Determine the (x, y) coordinate at the center of the cell enclosing the given text.  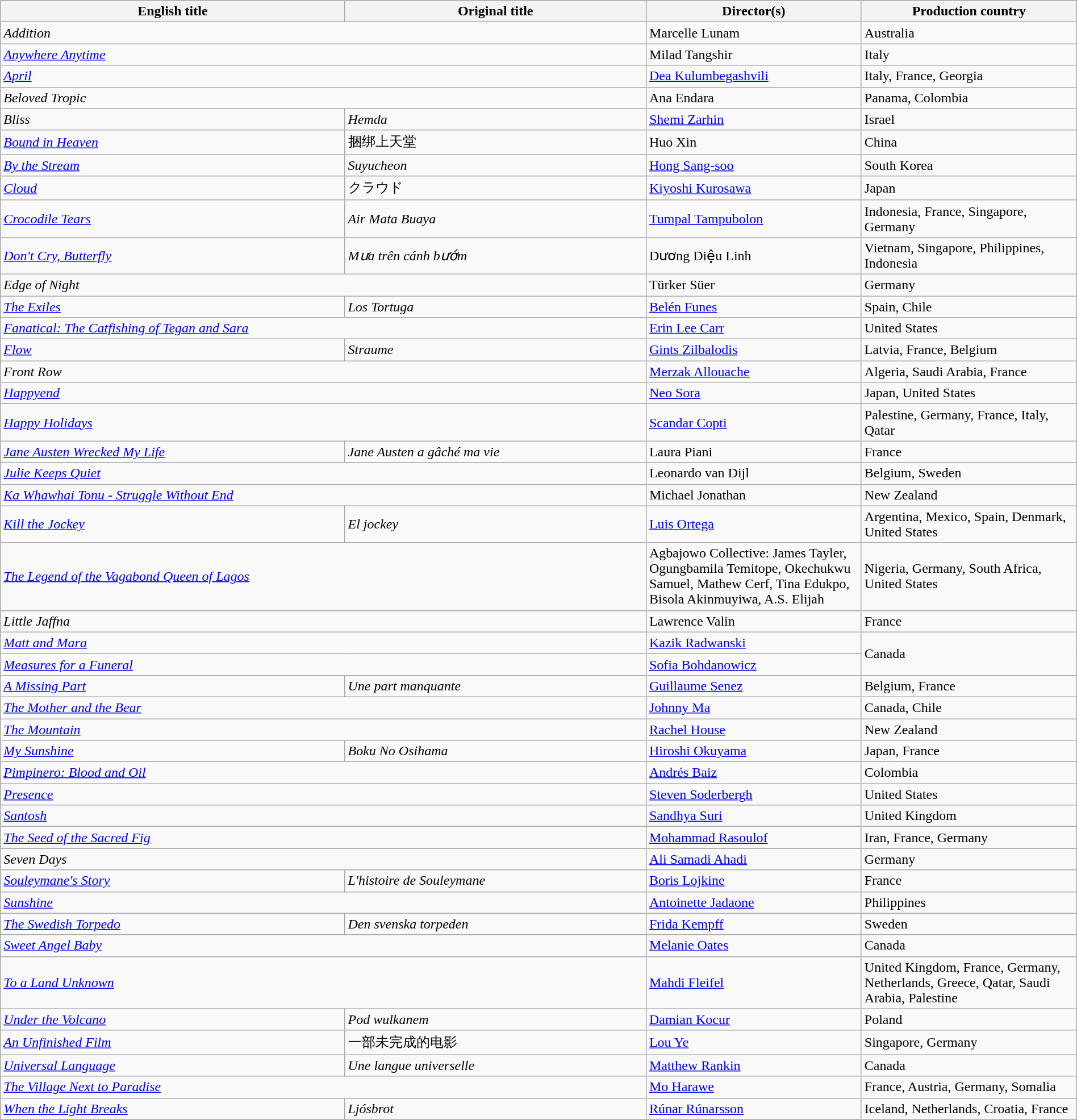
Matthew Rankin (753, 1065)
捆绑上天堂 (495, 142)
Sunshine (324, 902)
Cloud (173, 189)
Boris Lojkine (753, 881)
Pod wulkanem (495, 1019)
Sweet Angel Baby (324, 946)
Philippines (969, 902)
Pimpinero: Blood and Oil (324, 773)
Palestine, Germany, France, Italy, Qatar (969, 423)
Latvia, France, Belgium (969, 350)
Singapore, Germany (969, 1042)
Lawrence Valin (753, 621)
Mo Harawe (753, 1087)
Jane Austen Wrecked My Life (173, 452)
United Kingdom (969, 816)
Algeria, Saudi Arabia, France (969, 372)
Poland (969, 1019)
Italy (969, 55)
Bliss (173, 119)
The Legend of the Vagabond Queen of Lagos (324, 576)
Canada, Chile (969, 707)
Japan (969, 189)
April (324, 76)
Mưa trên cánh bướm (495, 256)
Suyucheon (495, 165)
Melanie Oates (753, 946)
Nigeria, Germany, South Africa, United States (969, 576)
An Unfinished Film (173, 1042)
Under the Volcano (173, 1019)
Johnny Ma (753, 707)
Milad Tangshir (753, 55)
Sweden (969, 924)
Laura Piani (753, 452)
Panama, Colombia (969, 98)
The Swedish Torpedo (173, 924)
Crocodile Tears (173, 218)
Addition (324, 33)
Bound in Heaven (173, 142)
Sandhya Suri (753, 816)
Une part manquante (495, 686)
Dea Kulumbegashvili (753, 76)
Don't Cry, Butterfly (173, 256)
Edge of Night (324, 285)
Jane Austen a gâché ma vie (495, 452)
Anywhere Anytime (324, 55)
Kill the Jockey (173, 524)
Den svenska torpeden (495, 924)
Andrés Baiz (753, 773)
Belgium, Sweden (969, 473)
Sofia Bohdanowicz (753, 664)
Straume (495, 350)
Une langue universelle (495, 1065)
Erin Lee Carr (753, 328)
クラウド (495, 189)
Kiyoshi Kurosawa (753, 189)
Souleymane's Story (173, 881)
Rachel House (753, 729)
Hiroshi Okuyama (753, 751)
Antoinette Jadaone (753, 902)
The Exiles (173, 306)
Colombia (969, 773)
Fanatical: The Catfishing of Tegan and Sara (324, 328)
The Seed of the Sacred Fig (324, 838)
Vietnam, Singapore, Philippines, Indonesia (969, 256)
Happy Holidays (324, 423)
Lou Ye (753, 1042)
Leonardo van Dijl (753, 473)
Boku No Osihama (495, 751)
Spain, Chile (969, 306)
South Korea (969, 165)
Neo Sora (753, 393)
Guillaume Senez (753, 686)
Australia (969, 33)
Steven Soderbergh (753, 794)
Mahdi Fleifel (753, 982)
Ali Samadi Ahadi (753, 859)
Ana Endara (753, 98)
Los Tortuga (495, 306)
Italy, France, Georgia (969, 76)
Tumpal Tampubolon (753, 218)
Scandar Copti (753, 423)
My Sunshine (173, 751)
France, Austria, Germany, Somalia (969, 1087)
Mohammad Rasoulof (753, 838)
Santosh (324, 816)
Türker Süer (753, 285)
When the Light Breaks (173, 1109)
Marcelle Lunam (753, 33)
Air Mata Buaya (495, 218)
Frida Kempff (753, 924)
Israel (969, 119)
Director(s) (753, 11)
Japan, France (969, 751)
A Missing Part (173, 686)
Gints Zilbalodis (753, 350)
Ljósbrot (495, 1109)
Original title (495, 11)
Happyend (324, 393)
English title (173, 11)
Japan, United States (969, 393)
By the Stream (173, 165)
Indonesia, France, Singapore, Germany (969, 218)
Presence (324, 794)
Hong Sang-soo (753, 165)
Belgium, France (969, 686)
Rúnar Rúnarsson (753, 1109)
Universal Language (173, 1065)
Ka Whawhai Tonu - Struggle Without End (324, 495)
Little Jaffna (324, 621)
Julie Keeps Quiet (324, 473)
Measures for a Funeral (324, 664)
Beloved Tropic (324, 98)
Michael Jonathan (753, 495)
一部未完成的电影 (495, 1042)
Hemda (495, 119)
The Mother and the Bear (324, 707)
Merzak Allouache (753, 372)
Iceland, Netherlands, Croatia, France (969, 1109)
Huo Xin (753, 142)
Flow (173, 350)
Luis Ortega (753, 524)
To a Land Unknown (324, 982)
Production country (969, 11)
Dương Diệu Linh (753, 256)
The Village Next to Paradise (324, 1087)
Belén Funes (753, 306)
Shemi Zarhin (753, 119)
L'histoire de Souleymane (495, 881)
Matt and Mara (324, 643)
China (969, 142)
Damian Kocur (753, 1019)
Seven Days (324, 859)
Argentina, Mexico, Spain, Denmark, United States (969, 524)
The Mountain (324, 729)
El jockey (495, 524)
Agbajowo Collective: James Tayler, Ogungbamila Temitope, Okechukwu Samuel, Mathew Cerf, Tina Edukpo, Bisola Akinmuyiwa, A.S. Elijah (753, 576)
Kazik Radwanski (753, 643)
Front Row (324, 372)
United Kingdom, France, Germany, Netherlands, Greece, Qatar, Saudi Arabia, Palestine (969, 982)
Iran, France, Germany (969, 838)
